Identify which cell holds the provided text, then report its [x, y] central coordinate. 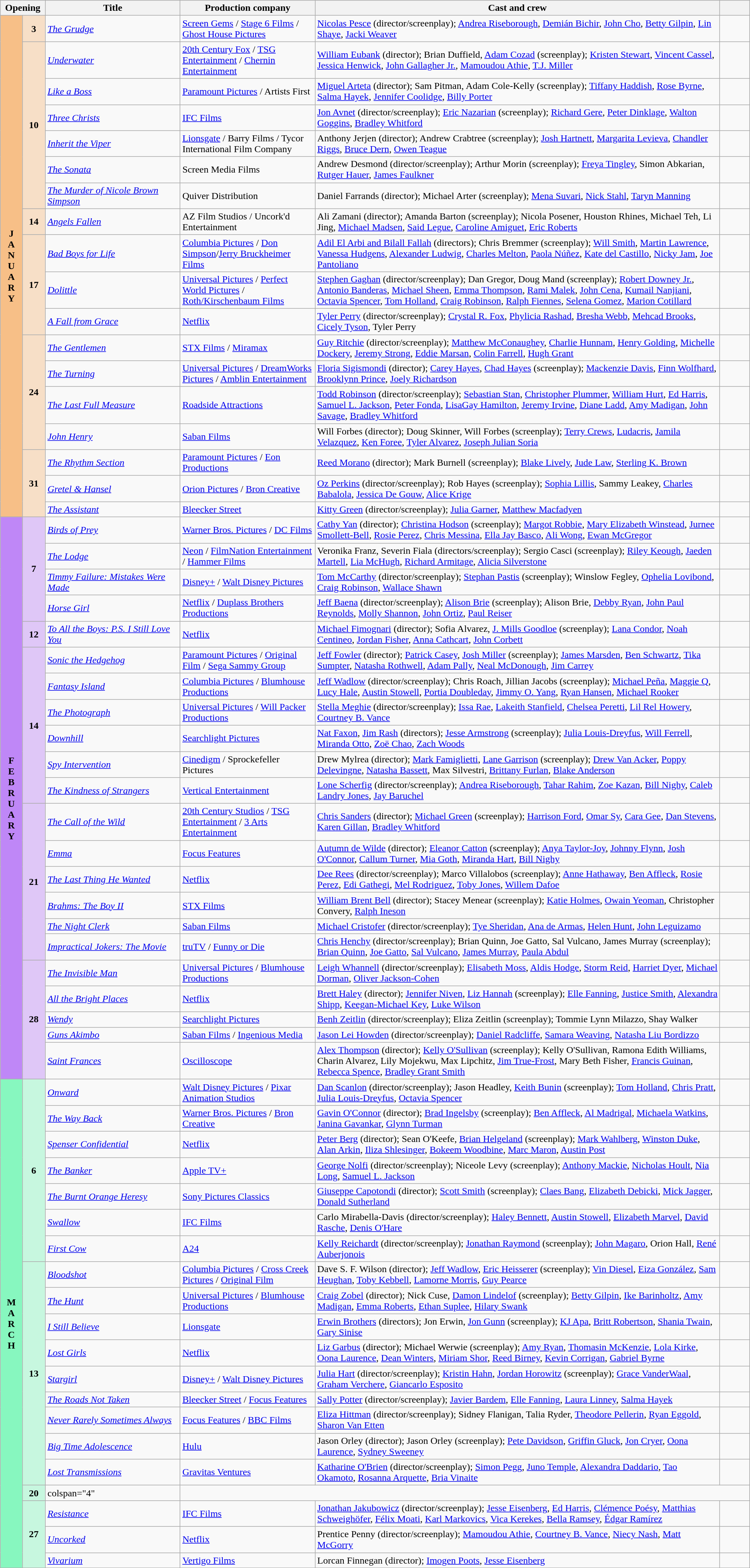
The Last Thing He Wanted [113, 879]
Tyler Perry (director/screenplay); Crystal R. Fox, Phylicia Rashad, Bresha Webb, Mehcad Brooks, Cicely Tyson, Tyler Perry [517, 321]
Lost Girls [113, 1353]
Cast and crew [517, 8]
Apple TV+ [248, 1170]
Birds of Prey [113, 530]
Screen Gems / Stage 6 Films / Ghost House Pictures [248, 29]
Vertical Entertainment [248, 790]
Brahms: The Boy II [113, 906]
First Cow [113, 1248]
JANUARY [11, 266]
MARCH [11, 1323]
6 [34, 1170]
Michael Cristofer (director/screenplay); Tye Sheridan, Ana de Armas, Helen Hunt, John Leguizamo [517, 926]
Gravitas Ventures [248, 1472]
Spy Intervention [113, 764]
31 [34, 483]
Lone Scherfig (director/screenplay); Andrea Riseborough, Tahar Rahim, Zoe Kazan, Bill Nighy, Caleb Landry Jones, Jay Baruchel [517, 790]
Paramount Pictures / Eon Productions [248, 463]
The Call of the Wild [113, 822]
Underwater [113, 60]
Vivarium [113, 1560]
Dolittle [113, 290]
The Lodge [113, 556]
Jason Lei Howden (director/screenplay); Daniel Radcliffe, Samara Weaving, Natasha Liu Bordizzo [517, 1035]
Oz Perkins (director/screenplay); Rob Hayes (screenplay); Sophia Lillis, Sammy Leakey, Charles Babalola, Jessica De Gouw, Alice Krige [517, 488]
Quiver Distribution [248, 195]
The Turning [113, 374]
The Hunt [113, 1301]
Fantasy Island [113, 686]
Spenser Confidential [113, 1144]
21 [34, 882]
AZ Film Studios / Uncork'd Entertainment [248, 222]
Neon / FilmNation Entertainment / Hammer Films [248, 556]
7 [34, 569]
The Way Back [113, 1118]
The Photograph [113, 712]
24 [34, 392]
Floria Sigismondi (director); Carey Hayes, Chad Hayes (screenplay); Mackenzie Davis, Finn Wolfhard, Brooklynn Prince, Joely Richardson [517, 374]
Paramount Pictures / Artists First [248, 91]
Opening [23, 8]
Benh Zeitlin (director/screenplay); Eliza Zeitlin (screenplay); Tommie Lynn Milazzo, Shay Walker [517, 1019]
The Murder of Nicole Brown Simpson [113, 195]
Angels Fallen [113, 222]
Sonic the Hedgehog [113, 660]
Bloodshot [113, 1275]
Michael Fimognari (director); Sofia Alvarez, J. Mills Goodloe (screenplay); Lana Condor, Noah Centineo, Jordan Fisher, Anna Cathcart, John Corbett [517, 634]
Roadside Attractions [248, 405]
truTV / Funny or Die [248, 947]
Focus Features [248, 854]
Bleecker Street [248, 509]
20th Century Studios / TSG Entertainment / 3 Arts Entertainment [248, 822]
27 [34, 1534]
Lionsgate / Barry Films / Tycor International Film Company [248, 143]
A Fall from Grace [113, 321]
10 [34, 125]
John Henry [113, 436]
Jason Orley (director); Jason Orley (screenplay); Pete Davidson, Griffin Gluck, Jon Cryer, Oona Laurence, Sydney Sweeney [517, 1446]
Gavin O'Connor (director); Brad Ingelsby (screenplay); Ben Affleck, Al Madrigal, Michaela Watkins, Janina Gavankar, Glynn Turman [517, 1118]
Stella Meghie (director/screenplay); Issa Rae, Lakeith Stanfield, Chelsea Peretti, Lil Rel Howery, Courtney B. Vance [517, 712]
Downhill [113, 738]
Daniel Farrands (director); Michael Arter (screenplay); Mena Suvari, Nick Stahl, Taryn Manning [517, 195]
Warner Bros. Pictures / DC Films [248, 530]
Reed Morano (director); Mark Burnell (screenplay); Blake Lively, Jude Law, Sterling K. Brown [517, 463]
Horse Girl [113, 608]
Onward [113, 1092]
The Invisible Man [113, 973]
Nat Faxon, Jim Rash (directors); Jesse Armstrong (screenplay); Julia Louis-Dreyfus, Will Ferrell, Miranda Otto, Zoë Chao, Zach Woods [517, 738]
The Assistant [113, 509]
Oscilloscope [248, 1061]
Timmy Failure: Mistakes Were Made [113, 582]
Craig Zobel (director); Nick Cuse, Damon Lindelof (screenplay); Betty Gilpin, Ike Barinholtz, Amy Madigan, Emma Roberts, Ethan Suplee, Hilary Swank [517, 1301]
Miguel Arteta (director); Sam Pitman, Adam Cole-Kelly (screenplay); Tiffany Haddish, Rose Byrne, Salma Hayek, Jennifer Coolidge, Billy Porter [517, 91]
Columbia Pictures / Don Simpson/Jerry Bruckheimer Films [248, 253]
Leigh Whannell (director/screenplay); Elisabeth Moss, Aldis Hodge, Storm Reid, Harriet Dyer, Michael Dorman, Oliver Jackson-Cohen [517, 973]
Jon Avnet (director/screenplay); Eric Nazarian (screenplay); Richard Gere, Peter Dinklage, Walton Goggins, Bradley Whitford [517, 118]
Eliza Hittman (director/screenplay); Sidney Flanigan, Talia Ryder, Theodore Pellerin, Ryan Eggold, Sharon Van Etten [517, 1420]
Inherit the Viper [113, 143]
13 [34, 1373]
Orion Pictures / Bron Creative [248, 488]
Swallow [113, 1223]
The Last Full Measure [113, 405]
Lost Transmissions [113, 1472]
Sony Pictures Classics [248, 1196]
Never Rarely Sometimes Always [113, 1420]
Bleecker Street / Focus Features [248, 1399]
STX Films / Miramax [248, 348]
FEBRUARY [11, 798]
Resistance [113, 1514]
The Banker [113, 1170]
Tom McCarthy (director/screenplay); Stephan Pastis (screenplay); Winslow Fegley, Ophelia Lovibond, Craig Robinson, Wallace Shawn [517, 582]
Guns Akimbo [113, 1035]
Saban Films / Ingenious Media [248, 1035]
Netflix / Duplass Brothers Productions [248, 608]
The Night Clerk [113, 926]
colspan="4" [113, 1493]
Erwin Brothers (directors); Jon Erwin, Jon Gunn (screenplay); KJ Apa, Britt Robertson, Shania Twain, Gary Sinise [517, 1327]
20th Century Fox / TSG Entertainment / Chernin Entertainment [248, 60]
Giuseppe Capotondi (director); Scott Smith (screenplay); Claes Bang, Elizabeth Debicki, Mick Jagger, Donald Sutherland [517, 1196]
The Grudge [113, 29]
Chris Sanders (director); Michael Green (screenplay); Harrison Ford, Omar Sy, Cara Gee, Dan Stevens, Karen Gillan, Bradley Whitford [517, 822]
Title [113, 8]
George Nolfi (director/screenplay); Niceole Levy (screenplay); Anthony Mackie, Nicholas Hoult, Nia Long, Samuel L. Jackson [517, 1170]
Universal Pictures / DreamWorks Pictures / Amblin Entertainment [248, 374]
Lionsgate [248, 1327]
28 [34, 1019]
Screen Media Films [248, 170]
Cinedigm / Sprockefeller Pictures [248, 764]
Universal Pictures / Perfect World Pictures / Roth/Kirschenbaum Films [248, 290]
The Burnt Orange Heresy [113, 1196]
12 [34, 634]
Kelly Reichardt (director/screenplay); Jonathan Raymond (screenplay); John Magaro, Orion Hall, René Auberjonois [517, 1248]
Brett Haley (director); Jennifer Niven, Liz Hannah (screenplay); Elle Fanning, Justice Smith, Alexandra Shipp, Keegan-Michael Key, Luke Wilson [517, 999]
Columbia Pictures / Blumhouse Productions [248, 686]
Like a Boss [113, 91]
William Brent Bell (director); Stacey Menear (screenplay); Katie Holmes, Owain Yeoman, Christopher Convery, Ralph Ineson [517, 906]
Hulu [248, 1446]
Carlo Mirabella-Davis (director/screenplay); Haley Bennett, Austin Stowell, Elizabeth Marvel, David Rasche, Denis O'Hare [517, 1223]
20 [34, 1493]
Impractical Jokers: The Movie [113, 947]
17 [34, 284]
Big Time Adolescence [113, 1446]
Paramount Pictures / Original Film / Sega Sammy Group [248, 660]
Emma [113, 854]
Columbia Pictures / Cross Creek Pictures / Original Film [248, 1275]
The Gentlemen [113, 348]
Katharine O'Brien (director/screenplay); Simon Pegg, Juno Temple, Alexandra Daddario, Tao Okamoto, Rosanna Arquette, Bria Vinaite [517, 1472]
Lorcan Finnegan (director); Imogen Poots, Jesse Eisenberg [517, 1560]
Sally Potter (director/screenplay); Javier Bardem, Elle Fanning, Laura Linney, Salma Hayek [517, 1399]
Walt Disney Pictures / Pixar Animation Studios [248, 1092]
The Kindness of Strangers [113, 790]
Three Christs [113, 118]
I Still Believe [113, 1327]
A24 [248, 1248]
Andrew Desmond (director/screenplay); Arthur Morin (screenplay); Freya Tingley, Simon Abkarian, Rutger Hauer, James Faulkner [517, 170]
Prentice Penny (director/screenplay); Mamoudou Athie, Courtney B. Vance, Niecy Nash, Matt McGorry [517, 1539]
Stargirl [113, 1379]
Wendy [113, 1019]
Nicolas Pesce (director/screenplay); Andrea Riseborough, Demián Bichir, John Cho, Betty Gilpin, Lin Shaye, Jacki Weaver [517, 29]
Jeff Baena (director/screenplay); Alison Brie (screenplay); Alison Brie, Debby Ryan, John Paul Reynolds, Molly Shannon, John Ortiz, Paul Reiser [517, 608]
Uncorked [113, 1539]
Universal Pictures / Will Packer Productions [248, 712]
The Rhythm Section [113, 463]
Dan Scanlon (director/screenplay); Jason Headley, Keith Bunin (screenplay); Tom Holland, Chris Pratt, Julia Louis-Dreyfus, Octavia Spencer [517, 1092]
Kitty Green (director/screenplay); Julia Garner, Matthew Macfadyen [517, 509]
The Roads Not Taken [113, 1399]
STX Films [248, 906]
To All the Boys: P.S. I Still Love You [113, 634]
3 [34, 29]
Bad Boys for Life [113, 253]
Anthony Jerjen (director); Andrew Crabtree (screenplay); Josh Hartnett, Margarita Levieva, Chandler Riggs, Bruce Dern, Owen Teague [517, 143]
Warner Bros. Pictures / Bron Creative [248, 1118]
The Sonata [113, 170]
Saint Frances [113, 1061]
Focus Features / BBC Films [248, 1420]
All the Bright Places [113, 999]
Production company [248, 8]
Vertigo Films [248, 1560]
Gretel & Hansel [113, 488]
Julia Hart (director/screenplay); Kristin Hahn, Jordan Horowitz (screenplay); Grace VanderWaal, Graham Verchere, Giancarlo Esposito [517, 1379]
